Identify which cell holds the provided text, then report its [x, y] central coordinate. 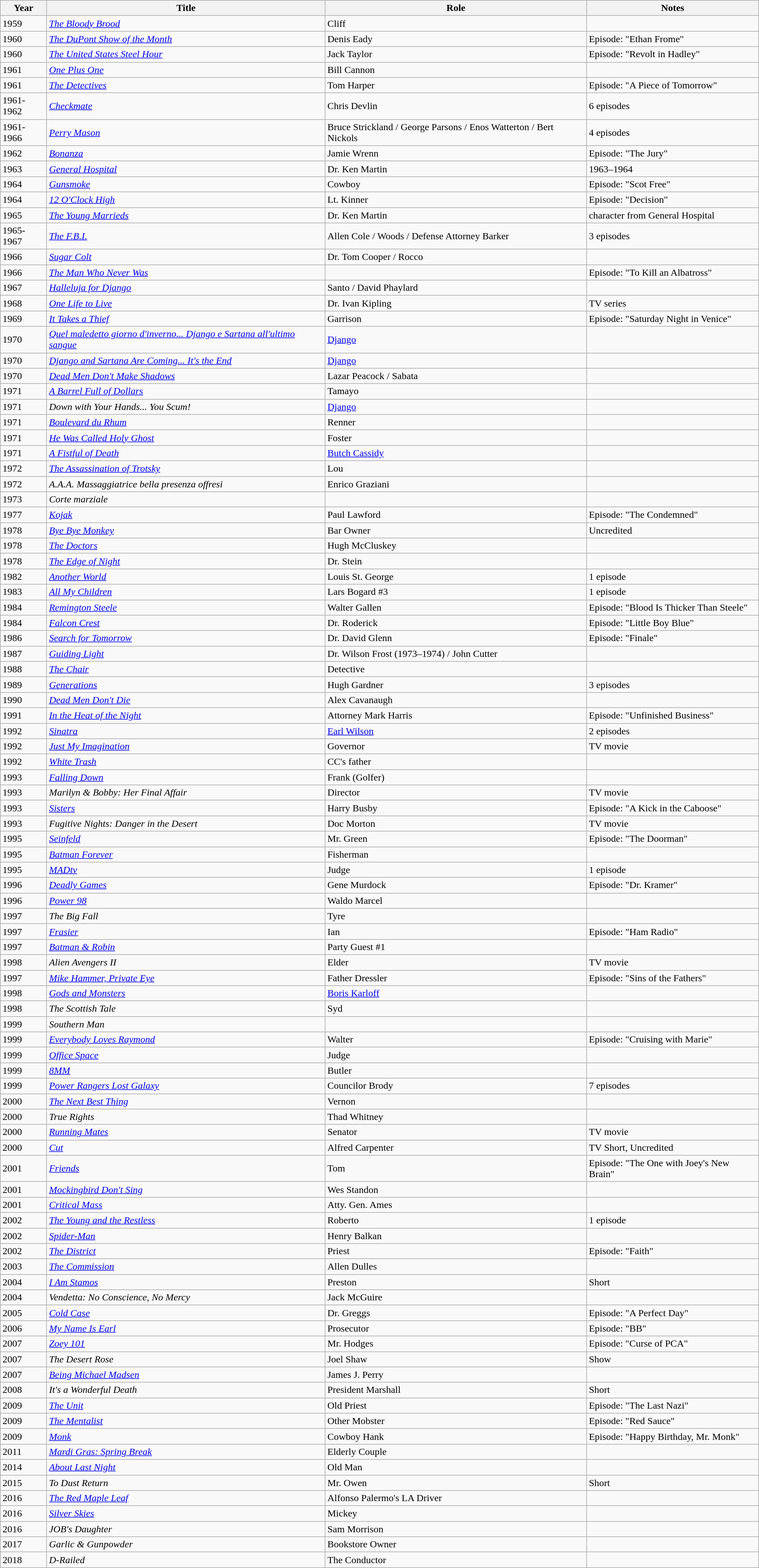
The Mentalist [186, 1421]
My Name Is Earl [186, 1328]
Corte marziale [186, 500]
Silver Skies [186, 1514]
Falcon Crest [186, 623]
7 episodes [673, 1086]
Django and Sartana Are Coming... It's the End [186, 360]
Cliff [456, 24]
Lars Bogard #3 [456, 592]
The District [186, 1251]
Renner [456, 422]
12 O'Clock High [186, 199]
Mr. Owen [456, 1483]
The Young Marrieds [186, 215]
2 episodes [673, 731]
1987 [24, 654]
2003 [24, 1267]
The Doctors [186, 546]
1967 [24, 288]
One Plus One [186, 70]
Everybody Loves Raymond [186, 1040]
Episode: "Saturday Night in Venice" [673, 319]
Episode: "Happy Birthday, Mr. Monk" [673, 1436]
The Next Best Thing [186, 1101]
JOB's Daughter [186, 1529]
Alex Cavanaugh [456, 700]
Walter [456, 1040]
About Last Night [186, 1467]
Lazar Peacock / Sabata [456, 376]
Uncredited [673, 530]
Sam Morrison [456, 1529]
Elder [456, 962]
Councilor Brody [456, 1086]
2011 [24, 1452]
Dr. Roderick [456, 623]
Old Priest [456, 1405]
The Conductor [456, 1560]
Episode: "Blood Is Thicker Than Steele" [673, 607]
Walter Gallen [456, 607]
Old Man [456, 1467]
Dr. Greggs [456, 1313]
Episode: "A Perfect Day" [673, 1313]
A Barrel Full of Dollars [186, 391]
TV Short, Uncredited [673, 1148]
Episode: "Scot Free" [673, 184]
Tom Harper [456, 85]
Spider-Man [186, 1236]
Critical Mass [186, 1205]
Hugh Gardner [456, 684]
The Red Maple Leaf [186, 1498]
Being Michael Madsen [186, 1375]
Bruce Strickland / George Parsons / Enos Watterton / Bert Nickols [456, 132]
Mockingbird Don't Sing [186, 1189]
Role [456, 8]
2017 [24, 1544]
Detective [456, 669]
D-Railed [186, 1560]
The Edge of Night [186, 561]
Priest [456, 1251]
Year [24, 8]
Attorney Mark Harris [456, 715]
Episode: "The One with Joey's New Brain" [673, 1169]
Episode: "The Doorman" [673, 839]
Episode: "Ethan Frome" [673, 39]
Episode: "Curse of PCA" [673, 1344]
Vernon [456, 1101]
Seinfeld [186, 839]
Allen Dulles [456, 1267]
Boris Karloff [456, 993]
Search for Tomorrow [186, 638]
1982 [24, 577]
Episode: "To Kill an Albatross" [673, 272]
2014 [24, 1467]
Bye Bye Monkey [186, 530]
In the Heat of the Night [186, 715]
Frasier [186, 931]
The Detectives [186, 85]
Wes Standon [456, 1189]
The Desert Rose [186, 1359]
8MM [186, 1070]
1959 [24, 24]
Show [673, 1359]
Episode: "A Piece of Tomorrow" [673, 85]
Episode: "Little Boy Blue" [673, 623]
Cut [186, 1148]
Kojak [186, 515]
Syd [456, 1009]
Episode: "BB" [673, 1328]
Tom [456, 1169]
The Commission [186, 1267]
Guiding Light [186, 654]
The F.B.I. [186, 236]
2018 [24, 1560]
Garlic & Gunpowder [186, 1544]
Fisherman [456, 854]
Chris Devlin [456, 106]
1965 [24, 215]
The Young and the Restless [186, 1220]
The Assassination of Trotsky [186, 468]
Bonanza [186, 153]
Jack Taylor [456, 54]
A.A.A. Massaggiatrice bella presenza offresi [186, 484]
Remington Steele [186, 607]
Enrico Graziani [456, 484]
The Scottish Tale [186, 1009]
The Chair [186, 669]
Dr. Stein [456, 561]
Power Rangers Lost Galaxy [186, 1086]
Marilyn & Bobby: Her Final Affair [186, 793]
1968 [24, 303]
Lt. Kinner [456, 199]
2005 [24, 1313]
The DuPont Show of the Month [186, 39]
One Life to Live [186, 303]
1990 [24, 700]
White Trash [186, 762]
General Hospital [186, 169]
Sisters [186, 808]
Episode: "The Jury" [673, 153]
Just My Imagination [186, 746]
Vendetta: No Conscience, No Mercy [186, 1298]
Roberto [456, 1220]
Waldo Marcel [456, 901]
The United States Steel Hour [186, 54]
Sinatra [186, 731]
Episode: "Red Sauce" [673, 1421]
Episode: "The Condemned" [673, 515]
Louis St. George [456, 577]
Foster [456, 438]
Mickey [456, 1514]
Power 98 [186, 901]
Sugar Colt [186, 257]
Governor [456, 746]
Alfred Carpenter [456, 1148]
1963 [24, 169]
1983 [24, 592]
Mr. Hodges [456, 1344]
1961-1962 [24, 106]
Doc Morton [456, 824]
Santo / David Phaylard [456, 288]
Butch Cassidy [456, 453]
Ian [456, 931]
To Dust Return [186, 1483]
True Rights [186, 1117]
Mr. Green [456, 839]
1969 [24, 319]
Southern Man [186, 1024]
1962 [24, 153]
2008 [24, 1390]
Title [186, 8]
Dead Men Don't Make Shadows [186, 376]
Zoey 101 [186, 1344]
1988 [24, 669]
Henry Balkan [456, 1236]
2015 [24, 1483]
All My Children [186, 592]
character from General Hospital [673, 215]
Prosecutor [456, 1328]
Batman & Robin [186, 947]
4 episodes [673, 132]
James J. Perry [456, 1375]
Episode: "Ham Radio" [673, 931]
Episode: "The Last Nazi" [673, 1405]
It's a Wonderful Death [186, 1390]
Garrison [456, 319]
Office Space [186, 1055]
Episode: "Revolt in Hadley" [673, 54]
Batman Forever [186, 854]
Cold Case [186, 1313]
Party Guest #1 [456, 947]
Denis Eady [456, 39]
Dr. David Glenn [456, 638]
Allen Cole / Woods / Defense Attorney Barker [456, 236]
Gene Murdock [456, 885]
Episode: "Finale" [673, 638]
Bookstore Owner [456, 1544]
Other Mobster [456, 1421]
Frank (Golfer) [456, 777]
Lou [456, 468]
President Marshall [456, 1390]
1965-1967 [24, 236]
Running Mates [186, 1132]
Bar Owner [456, 530]
Episode: "A Kick in the Caboose" [673, 808]
A Fistful of Death [186, 453]
Dead Men Don't Die [186, 700]
The Big Fall [186, 916]
Episode: "Sins of the Fathers" [673, 978]
Gods and Monsters [186, 993]
Deadly Games [186, 885]
Bill Cannon [456, 70]
Alfonso Palermo's LA Driver [456, 1498]
He Was Called Holy Ghost [186, 438]
Dr. Ivan Kipling [456, 303]
1977 [24, 515]
Cowboy [456, 184]
Earl Wilson [456, 731]
1986 [24, 638]
Down with Your Hands... You Scum! [186, 407]
Fugitive Nights: Danger in the Desert [186, 824]
Episode: "Cruising with Marie" [673, 1040]
1991 [24, 715]
Tyre [456, 916]
Mardi Gras: Spring Break [186, 1452]
Checkmate [186, 106]
Senator [456, 1132]
Halleluja for Django [186, 288]
Generations [186, 684]
It Takes a Thief [186, 319]
Friends [186, 1169]
I Am Stamos [186, 1282]
Episode: "Unfinished Business" [673, 715]
The Man Who Never Was [186, 272]
Tamayo [456, 391]
Dr. Tom Cooper / Rocco [456, 257]
Gunsmoke [186, 184]
MADtv [186, 870]
Father Dressler [456, 978]
Cowboy Hank [456, 1436]
Mike Hammer, Private Eye [186, 978]
Hugh McCluskey [456, 546]
Falling Down [186, 777]
Butler [456, 1070]
Preston [456, 1282]
6 episodes [673, 106]
Elderly Couple [456, 1452]
CC's father [456, 762]
Perry Mason [186, 132]
Director [456, 793]
Alien Avengers II [186, 962]
Quel maledetto giorno d'inverno... Django e Sartana all'ultimo sangue [186, 340]
Jack McGuire [456, 1298]
Atty. Gen. Ames [456, 1205]
Monk [186, 1436]
Another World [186, 577]
Episode: "Faith" [673, 1251]
The Unit [186, 1405]
The Bloody Brood [186, 24]
Episode: "Decision" [673, 199]
TV series [673, 303]
Episode: "Dr. Kramer" [673, 885]
1989 [24, 684]
Paul Lawford [456, 515]
2006 [24, 1328]
Notes [673, 8]
1973 [24, 500]
Joel Shaw [456, 1359]
Boulevard du Rhum [186, 422]
Jamie Wrenn [456, 153]
Dr. Wilson Frost (1973–1974) / John Cutter [456, 654]
1963–1964 [673, 169]
Harry Busby [456, 808]
1961-1966 [24, 132]
Thad Whitney [456, 1117]
